Provide the (x, y) coordinate of the cell's center where the given text is located.  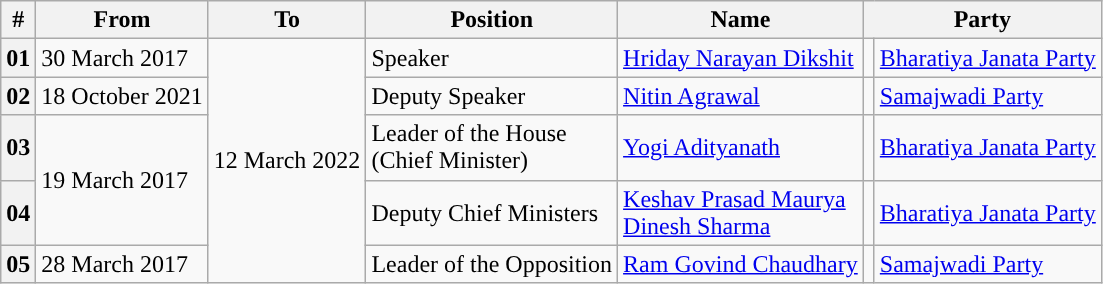
Keshav Prasad MauryaDinesh Sharma (741, 212)
03 (18, 148)
04 (18, 212)
From (122, 20)
30 March 2017 (122, 58)
05 (18, 264)
# (18, 20)
19 March 2017 (122, 180)
Leader of the Opposition (492, 264)
Position (492, 20)
Leader of the House(Chief Minister) (492, 148)
Name (741, 20)
Party (982, 20)
12 March 2022 (287, 161)
Speaker (492, 58)
Yogi Adityanath (741, 148)
28 March 2017 (122, 264)
01 (18, 58)
Ram Govind Chaudhary (741, 264)
To (287, 20)
Hriday Narayan Dikshit (741, 58)
Deputy Speaker (492, 96)
18 October 2021 (122, 96)
02 (18, 96)
Deputy Chief Ministers (492, 212)
Nitin Agrawal (741, 96)
